Return [x, y] of the center of cell containing provided text 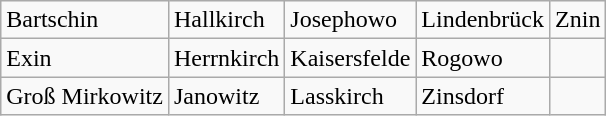
Znin [578, 20]
Zinsdorf [483, 96]
Groß Mirkowitz [85, 96]
Herrnkirch [226, 58]
Kaisersfelde [350, 58]
Janowitz [226, 96]
Lasskirch [350, 96]
Bartschin [85, 20]
Rogowo [483, 58]
Exin [85, 58]
Josephowo [350, 20]
Lindenbrück [483, 20]
Hallkirch [226, 20]
